Capture the cell that displays the provided text and extract its (X, Y) central coordinate. 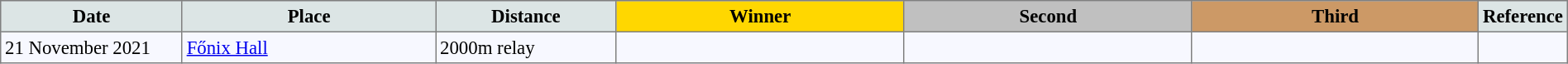
Third (1335, 17)
Place (308, 17)
Distance (526, 17)
Főnix Hall (308, 47)
Reference (1523, 17)
2000m relay (526, 47)
Date (92, 17)
Winner (760, 17)
21 November 2021 (92, 47)
Second (1048, 17)
